Search for the cell housing the specified text and yield its (X, Y) center coordinate. 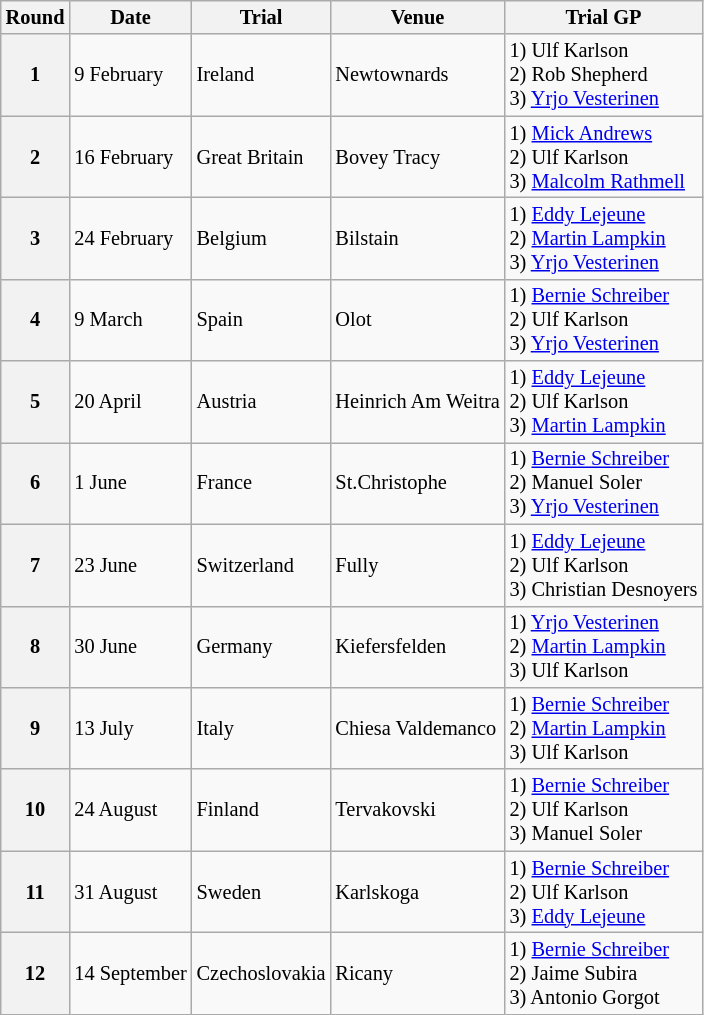
13 July (130, 728)
24 August (130, 810)
7 (36, 565)
Tervakovski (417, 810)
Trial GP (604, 17)
Round (36, 17)
Fully (417, 565)
1) Ulf Karlson 2) Rob Shepherd 3) Yrjo Vesterinen (604, 75)
Belgium (262, 238)
Sweden (262, 892)
Heinrich Am Weitra (417, 402)
Italy (262, 728)
Czechoslovakia (262, 973)
Germany (262, 647)
1) Bernie Schreiber 2) Ulf Karlson 3) Manuel Soler (604, 810)
1) Eddy Lejeune 2) Ulf Karlson 3) Christian Desnoyers (604, 565)
St.Christophe (417, 483)
Great Britain (262, 157)
3 (36, 238)
Ricany (417, 973)
Karlskoga (417, 892)
Olot (417, 320)
Chiesa Valdemanco (417, 728)
9 (36, 728)
Bilstain (417, 238)
4 (36, 320)
8 (36, 647)
Trial (262, 17)
1) Bernie Schreiber 2) Ulf Karlson 3) Eddy Lejeune (604, 892)
Bovey Tracy (417, 157)
2 (36, 157)
France (262, 483)
16 February (130, 157)
10 (36, 810)
1) Bernie Schreiber 2) Jaime Subira 3) Antonio Gorgot (604, 973)
12 (36, 973)
Spain (262, 320)
1) Eddy Lejeune 2) Martin Lampkin 3) Yrjo Vesterinen (604, 238)
Switzerland (262, 565)
1) Bernie Schreiber 2) Ulf Karlson 3) Yrjo Vesterinen (604, 320)
1) Bernie Schreiber 2) Manuel Soler 3) Yrjo Vesterinen (604, 483)
1) Mick Andrews 2) Ulf Karlson 3) Malcolm Rathmell (604, 157)
5 (36, 402)
Finland (262, 810)
Venue (417, 17)
14 September (130, 973)
23 June (130, 565)
20 April (130, 402)
Kiefersfelden (417, 647)
1) Bernie Schreiber 2) Martin Lampkin 3) Ulf Karlson (604, 728)
6 (36, 483)
1) Eddy Lejeune 2) Ulf Karlson 3) Martin Lampkin (604, 402)
24 February (130, 238)
9 February (130, 75)
Ireland (262, 75)
1 (36, 75)
9 March (130, 320)
Newtownards (417, 75)
Austria (262, 402)
30 June (130, 647)
1 June (130, 483)
31 August (130, 892)
Date (130, 17)
11 (36, 892)
1) Yrjo Vesterinen 2) Martin Lampkin 3) Ulf Karlson (604, 647)
